From the cell containing the given text, extract its center point as [X, Y] coordinate. 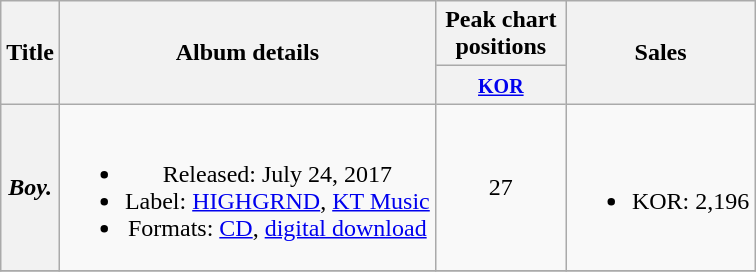
Peak chart positions [500, 34]
Boy. [30, 188]
27 [500, 188]
Released: July 24, 2017Label: HIGHGRND, KT MusicFormats: CD, digital download [247, 188]
KOR [500, 85]
Album details [247, 52]
KOR: 2,196 [660, 188]
Title [30, 52]
Sales [660, 52]
